Capture the cell that displays the provided text and extract its [x, y] central coordinate. 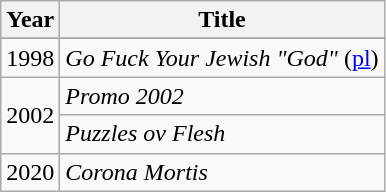
Promo 2002 [222, 96]
Go Fuck Your Jewish "God" (pl) [222, 58]
2020 [30, 172]
2002 [30, 115]
Puzzles ov Flesh [222, 134]
Year [30, 20]
1998 [30, 58]
Title [222, 20]
Corona Mortis [222, 172]
